Identify which cell holds the provided text, then report its [X, Y] central coordinate. 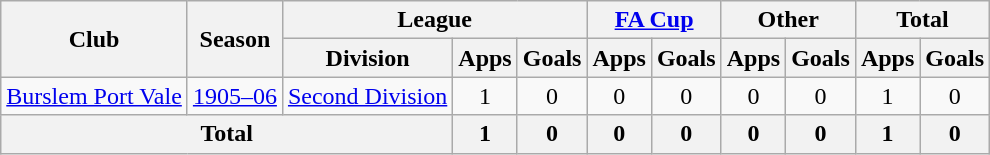
Season [234, 39]
Division [367, 58]
League [434, 20]
Other [788, 20]
Club [94, 39]
FA Cup [654, 20]
Burslem Port Vale [94, 96]
1905–06 [234, 96]
Second Division [367, 96]
